Provide the (x, y) coordinate of the cell's center where the given text is located.  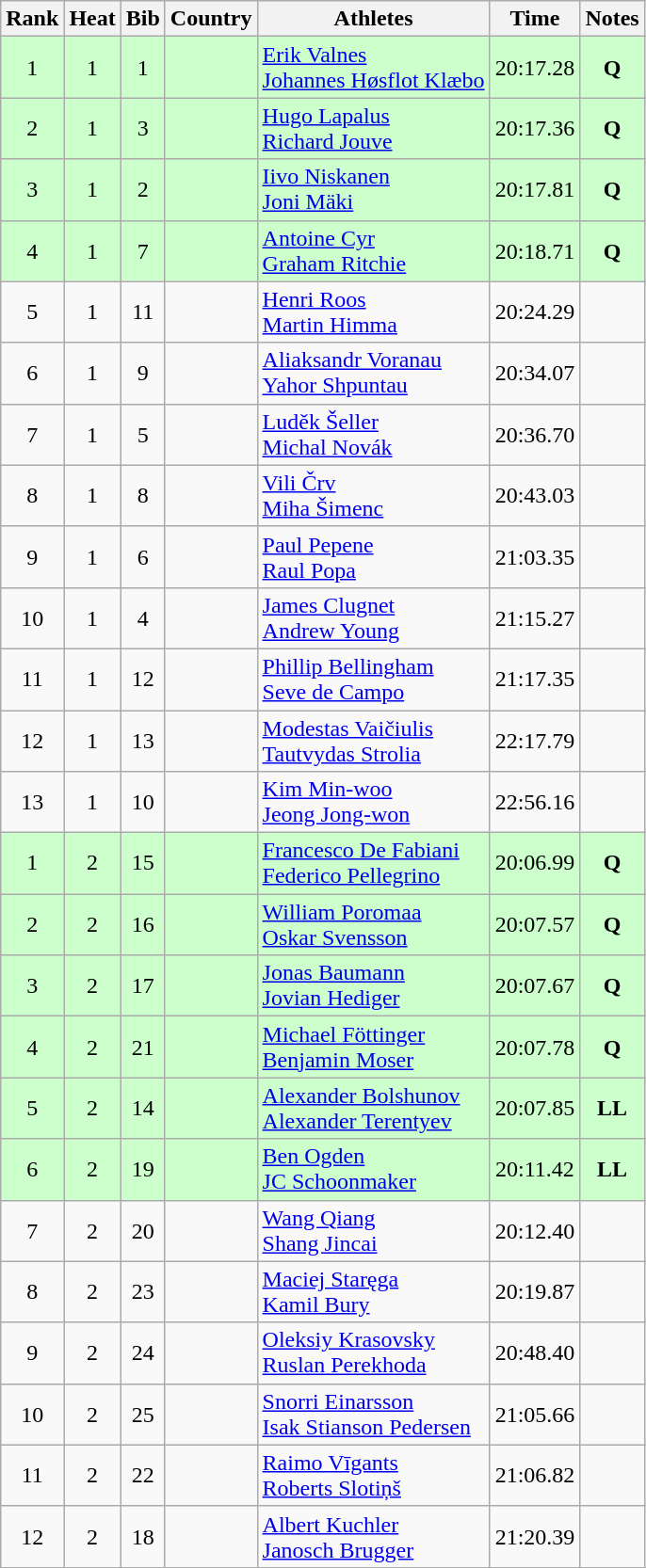
Country (211, 19)
20:43.03 (535, 495)
20:11.42 (535, 1169)
20:36.70 (535, 435)
Oleksiy KrasovskyRuslan Perekhoda (373, 1353)
Notes (612, 19)
Time (535, 19)
20:07.57 (535, 924)
Albert KuchlerJanosch Brugger (373, 1536)
Paul PepeneRaul Popa (373, 557)
William PoromaaOskar Svensson (373, 924)
Iivo NiskanenJoni Mäki (373, 190)
James ClugnetAndrew Young (373, 617)
Rank (32, 19)
22 (143, 1476)
Snorri EinarssonIsak Stianson Pedersen (373, 1414)
20:12.40 (535, 1231)
21:06.82 (535, 1476)
19 (143, 1169)
20:17.81 (535, 190)
Alexander BolshunovAlexander Terentyev (373, 1109)
14 (143, 1109)
Hugo LapalusRichard Jouve (373, 128)
21:17.35 (535, 680)
20:18.71 (535, 250)
20:17.28 (535, 68)
Bib (143, 19)
20:07.85 (535, 1109)
Francesco De FabianiFederico Pellegrino (373, 864)
20:07.78 (535, 1047)
Raimo VīgantsRoberts Slotiņš (373, 1476)
Athletes (373, 19)
18 (143, 1536)
22:17.79 (535, 740)
20:48.40 (535, 1353)
Vili ČrvMiha Šimenc (373, 495)
21:20.39 (535, 1536)
20:19.87 (535, 1291)
22:56.16 (535, 802)
20:34.07 (535, 373)
Antoine CyrGraham Ritchie (373, 250)
20:17.36 (535, 128)
Wang QiangShang Jincai (373, 1231)
Maciej StaręgaKamil Bury (373, 1291)
15 (143, 864)
Modestas VaičiulisTautvydas Strolia (373, 740)
Ben OgdenJC Schoonmaker (373, 1169)
25 (143, 1414)
20:24.29 (535, 312)
20:07.67 (535, 986)
Henri RoosMartin Himma (373, 312)
17 (143, 986)
Jonas BaumannJovian Hediger (373, 986)
Aliaksandr VoranauYahor Shpuntau (373, 373)
21:03.35 (535, 557)
24 (143, 1353)
16 (143, 924)
Michael FöttingerBenjamin Moser (373, 1047)
Heat (92, 19)
Phillip BellinghamSeve de Campo (373, 680)
Kim Min-wooJeong Jong-won (373, 802)
20 (143, 1231)
21 (143, 1047)
23 (143, 1291)
20:06.99 (535, 864)
Luděk ŠellerMichal Novák (373, 435)
21:05.66 (535, 1414)
21:15.27 (535, 617)
Erik ValnesJohannes Høsflot Klæbo (373, 68)
